Detect which cell encompasses the target text, then output its (x, y) center coordinate. 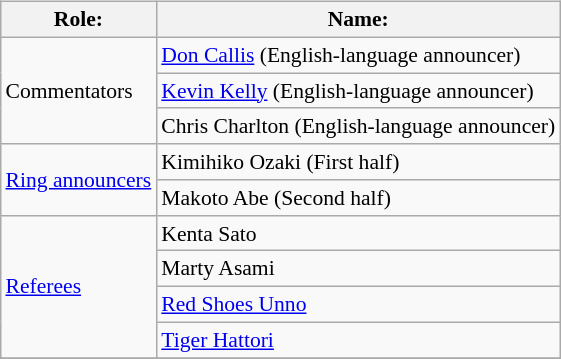
Don Callis (English-language announcer) (358, 55)
Name: (358, 20)
Tiger Hattori (358, 340)
Commentators (78, 90)
Kenta Sato (358, 233)
Marty Asami (358, 269)
Referees (78, 286)
Chris Charlton (English-language announcer) (358, 126)
Red Shoes Unno (358, 305)
Makoto Abe (Second half) (358, 198)
Kevin Kelly (English-language announcer) (358, 91)
Ring announcers (78, 180)
Role: (78, 20)
Kimihiko Ozaki (First half) (358, 162)
